Search for the cell housing the specified text and yield its [x, y] center coordinate. 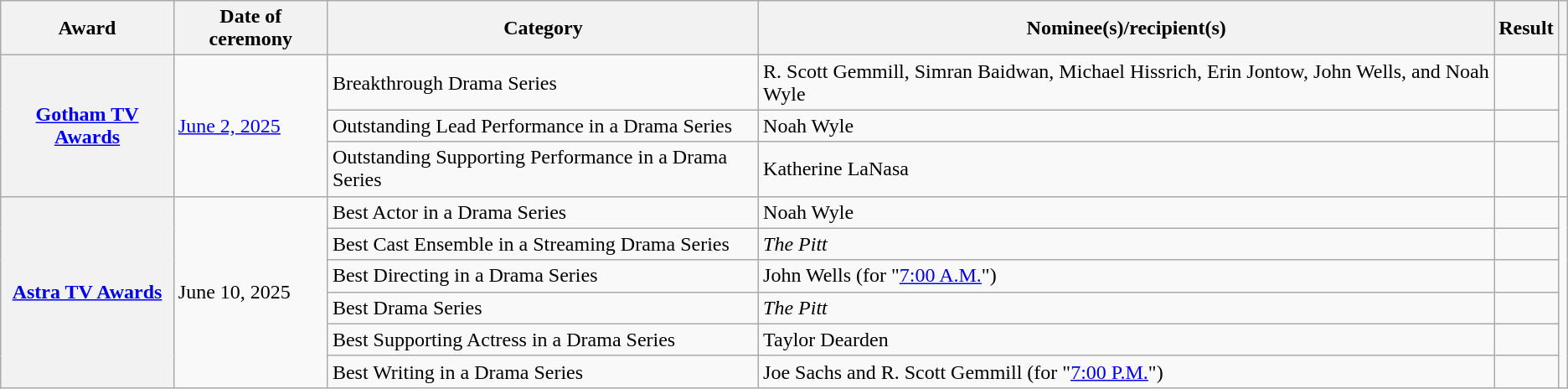
Outstanding Lead Performance in a Drama Series [543, 126]
Best Cast Ensemble in a Streaming Drama Series [543, 244]
Date of ceremony [250, 29]
June 10, 2025 [250, 292]
Best Actor in a Drama Series [543, 212]
Astra TV Awards [87, 292]
Joe Sachs and R. Scott Gemmill (for "7:00 P.M.") [1127, 371]
Gotham TV Awards [87, 126]
John Wells (for "7:00 A.M.") [1127, 276]
Outstanding Supporting Performance in a Drama Series [543, 169]
Best Writing in a Drama Series [543, 371]
Award [87, 29]
Category [543, 29]
Best Supporting Actress in a Drama Series [543, 340]
Breakthrough Drama Series [543, 82]
Best Directing in a Drama Series [543, 276]
Nominee(s)/recipient(s) [1127, 29]
Katherine LaNasa [1127, 169]
Result [1526, 29]
June 2, 2025 [250, 126]
Taylor Dearden [1127, 340]
R. Scott Gemmill, Simran Baidwan, Michael Hissrich, Erin Jontow, John Wells, and Noah Wyle [1127, 82]
Best Drama Series [543, 308]
